Find where the given text appears and provide that cell's center as (x, y) coordinate. 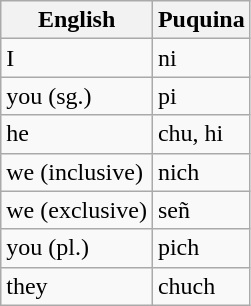
chuch (201, 286)
they (77, 286)
pich (201, 248)
nich (201, 172)
I (77, 58)
you (sg.) (77, 96)
we (exclusive) (77, 210)
you (pl.) (77, 248)
señ (201, 210)
pi (201, 96)
English (77, 20)
we (inclusive) (77, 172)
Puquina (201, 20)
chu, hi (201, 134)
ni (201, 58)
he (77, 134)
